Determine the (x, y) coordinate at the center of the cell enclosing the given text.  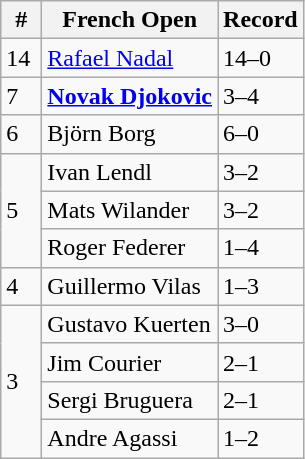
Sergi Bruguera (130, 400)
14 (22, 58)
4 (22, 286)
1–3 (261, 286)
Rafael Nadal (130, 58)
Andre Agassi (130, 438)
Novak Djokovic (130, 96)
Roger Federer (130, 248)
Mats Wilander (130, 210)
Gustavo Kuerten (130, 324)
1–2 (261, 438)
7 (22, 96)
Ivan Lendl (130, 172)
# (22, 20)
6–0 (261, 134)
French Open (130, 20)
3 (22, 381)
Record (261, 20)
6 (22, 134)
Guillermo Vilas (130, 286)
5 (22, 210)
1–4 (261, 248)
14–0 (261, 58)
3–4 (261, 96)
Björn Borg (130, 134)
Jim Courier (130, 362)
3–0 (261, 324)
